From the cell containing the given text, extract its center point as (x, y) coordinate. 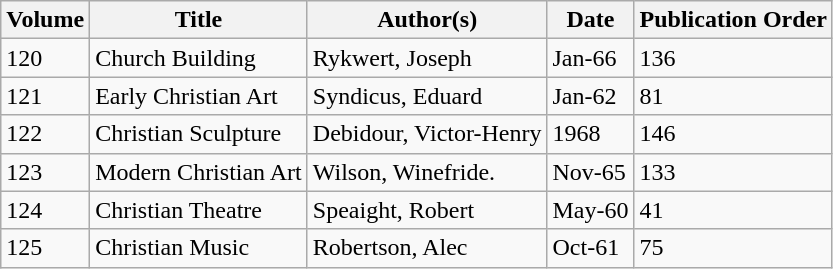
Christian Theatre (199, 210)
Date (590, 20)
Author(s) (427, 20)
Volume (46, 20)
Christian Music (199, 248)
133 (733, 172)
1968 (590, 134)
Jan-66 (590, 58)
Jan-62 (590, 96)
124 (46, 210)
122 (46, 134)
Debidour, Victor-Henry (427, 134)
81 (733, 96)
75 (733, 248)
Nov-65 (590, 172)
Early Christian Art (199, 96)
Title (199, 20)
123 (46, 172)
Oct-61 (590, 248)
136 (733, 58)
Speaight, Robert (427, 210)
Syndicus, Eduard (427, 96)
Church Building (199, 58)
Christian Sculpture (199, 134)
May-60 (590, 210)
125 (46, 248)
146 (733, 134)
Wilson, Winefride. (427, 172)
121 (46, 96)
Rykwert, Joseph (427, 58)
Robertson, Alec (427, 248)
120 (46, 58)
41 (733, 210)
Publication Order (733, 20)
Modern Christian Art (199, 172)
